From the cell containing the given text, extract its center point as [X, Y] coordinate. 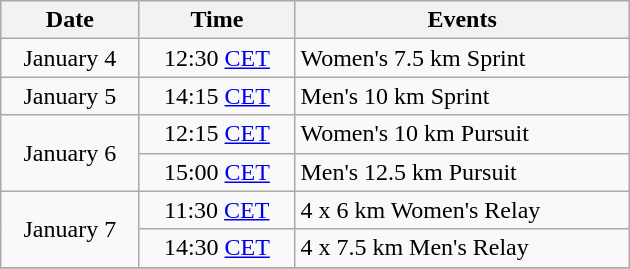
January 7 [70, 229]
Men's 10 km Sprint [462, 96]
12:15 CET [217, 134]
12:30 CET [217, 58]
14:15 CET [217, 96]
Women's 10 km Pursuit [462, 134]
Men's 12.5 km Pursuit [462, 172]
Time [217, 20]
4 x 7.5 km Men's Relay [462, 248]
14:30 CET [217, 248]
15:00 CET [217, 172]
Date [70, 20]
4 x 6 km Women's Relay [462, 210]
January 5 [70, 96]
January 6 [70, 153]
11:30 CET [217, 210]
Events [462, 20]
January 4 [70, 58]
Women's 7.5 km Sprint [462, 58]
